Search for the cell housing the specified text and yield its [X, Y] center coordinate. 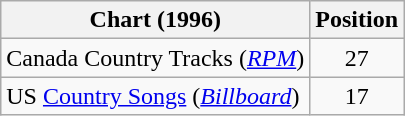
27 [357, 58]
17 [357, 96]
US Country Songs (Billboard) [156, 96]
Position [357, 20]
Canada Country Tracks (RPM) [156, 58]
Chart (1996) [156, 20]
